Search for the cell housing the specified text and yield its (X, Y) center coordinate. 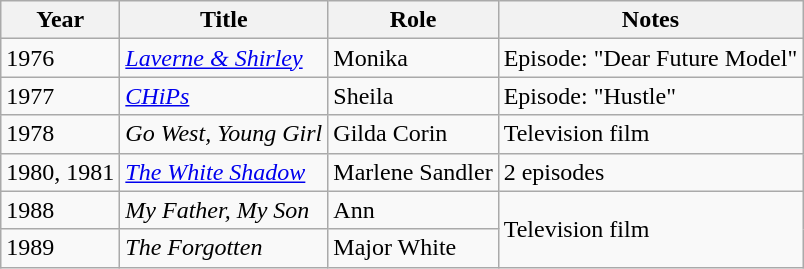
Role (413, 20)
Year (60, 20)
The Forgotten (224, 248)
Major White (413, 248)
My Father, My Son (224, 210)
CHiPs (224, 96)
Laverne & Shirley (224, 58)
Notes (650, 20)
1978 (60, 134)
Monika (413, 58)
2 episodes (650, 172)
1976 (60, 58)
1988 (60, 210)
Marlene Sandler (413, 172)
Ann (413, 210)
1977 (60, 96)
Go West, Young Girl (224, 134)
Title (224, 20)
Sheila (413, 96)
Episode: "Hustle" (650, 96)
Gilda Corin (413, 134)
The White Shadow (224, 172)
Episode: "Dear Future Model" (650, 58)
1989 (60, 248)
1980, 1981 (60, 172)
